Return the (X, Y) coordinate for the center point of the cell that contains the specified text.  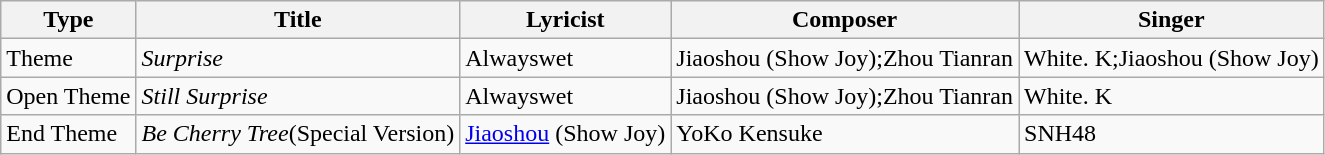
Jiaoshou (Show Joy) (566, 134)
Surprise (298, 58)
Be Cherry Tree(Special Version) (298, 134)
End Theme (68, 134)
White. K;Jiaoshou (Show Joy) (1171, 58)
SNH48 (1171, 134)
Theme (68, 58)
Composer (845, 20)
Title (298, 20)
White. K (1171, 96)
Singer (1171, 20)
Open Theme (68, 96)
YoKo Kensuke (845, 134)
Still Surprise (298, 96)
Type (68, 20)
Lyricist (566, 20)
